Identify which cell holds the provided text, then report its (X, Y) central coordinate. 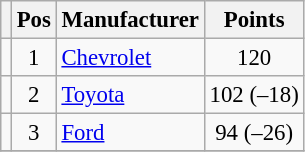
94 (–26) (254, 133)
1 (34, 58)
Chevrolet (130, 58)
3 (34, 133)
2 (34, 95)
102 (–18) (254, 95)
Toyota (130, 95)
Pos (34, 20)
Points (254, 20)
Ford (130, 133)
Manufacturer (130, 20)
120 (254, 58)
